Find where the given text appears and provide that cell's center as [X, Y] coordinate. 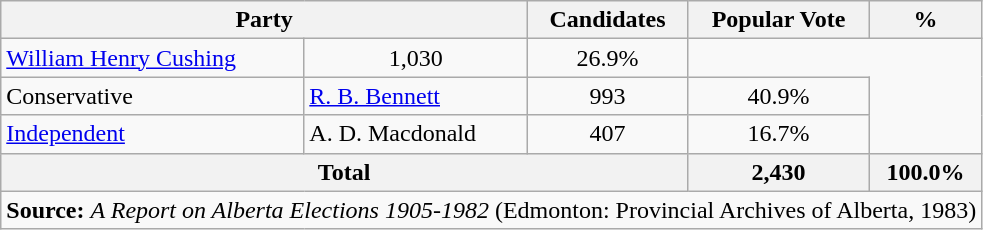
26.9% [607, 58]
Total [344, 172]
2,430 [778, 172]
R. B. Bennett [416, 96]
Popular Vote [778, 20]
Independent [152, 134]
Conservative [152, 96]
407 [607, 134]
William Henry Cushing [152, 58]
Candidates [607, 20]
A. D. Macdonald [416, 134]
% [926, 20]
40.9% [778, 96]
Party [264, 20]
16.7% [778, 134]
Source: A Report on Alberta Elections 1905-1982 (Edmonton: Provincial Archives of Alberta, 1983) [492, 210]
100.0% [926, 172]
1,030 [416, 58]
993 [607, 96]
